Return (X, Y) of the center of cell containing provided text 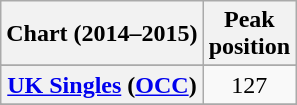
Peakposition (249, 34)
Chart (2014–2015) (102, 34)
127 (249, 85)
UK Singles (OCC) (102, 85)
